For the text-containing cell, return its midpoint in (X, Y) coordinate format. 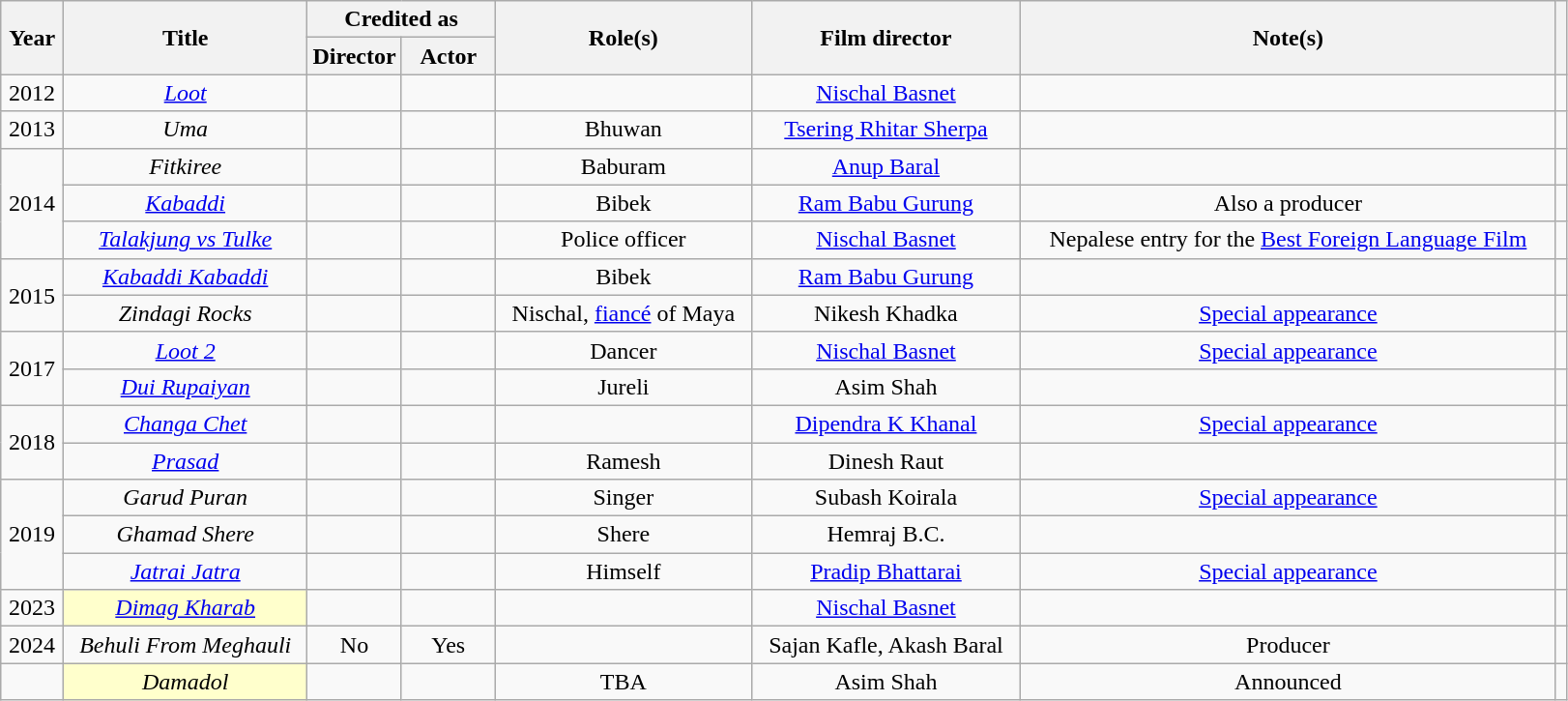
Prasad (186, 461)
Police officer (623, 240)
2017 (33, 368)
Title (186, 38)
Fitkiree (186, 166)
2018 (33, 442)
Loot (186, 93)
Nikesh Khadka (886, 313)
Talakjung vs Tulke (186, 240)
Nischal, fiancé of Maya (623, 313)
Baburam (623, 166)
Loot 2 (186, 350)
Nepalese entry for the Best Foreign Language Film (1289, 240)
Subash Koirala (886, 498)
2019 (33, 535)
Kabaddi (186, 203)
Pradip Bhattarai (886, 571)
Dipendra K Khanal (886, 424)
Yes (449, 645)
Role(s) (623, 38)
Ramesh (623, 461)
Dimag Kharab (186, 608)
2023 (33, 608)
2014 (33, 203)
Note(s) (1289, 38)
2015 (33, 295)
Damadol (186, 682)
Zindagi Rocks (186, 313)
Dui Rupaiyan (186, 387)
Sajan Kafle, Akash Baral (886, 645)
Dinesh Raut (886, 461)
No (354, 645)
Singer (623, 498)
Tsering Rhitar Sherpa (886, 130)
Changa Chet (186, 424)
Bhuwan (623, 130)
Jatrai Jatra (186, 571)
2013 (33, 130)
Producer (1289, 645)
Credited as (401, 19)
2024 (33, 645)
Jureli (623, 387)
Announced (1289, 682)
Anup Baral (886, 166)
Behuli From Meghauli (186, 645)
Kabaddi Kabaddi (186, 277)
Uma (186, 130)
Director (354, 56)
Garud Puran (186, 498)
Shere (623, 535)
Year (33, 38)
2012 (33, 93)
Ghamad Shere (186, 535)
Hemraj B.C. (886, 535)
Film director (886, 38)
Also a producer (1289, 203)
Dancer (623, 350)
Actor (449, 56)
TBA (623, 682)
Himself (623, 571)
